Identify which cell holds the provided text, then report its [X, Y] central coordinate. 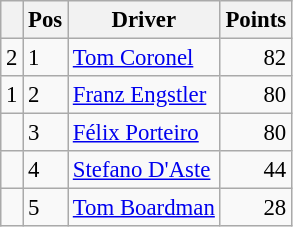
4 [46, 170]
28 [256, 208]
Points [256, 20]
Tom Coronel [144, 58]
Driver [144, 20]
82 [256, 58]
Tom Boardman [144, 208]
5 [46, 208]
Félix Porteiro [144, 133]
Pos [46, 20]
Stefano D'Aste [144, 170]
3 [46, 133]
Franz Engstler [144, 95]
44 [256, 170]
